Detect which cell encompasses the target text, then output its (X, Y) center coordinate. 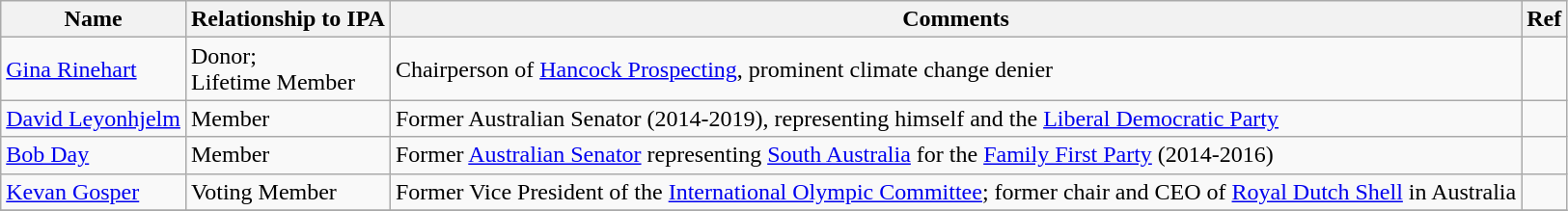
Donor;Lifetime Member (288, 69)
Gina Rinehart (94, 69)
Former Vice President of the International Olympic Committee; former chair and CEO of Royal Dutch Shell in Australia (955, 192)
Former Australian Senator representing South Australia for the Family First Party (2014-2016) (955, 155)
Ref (1544, 19)
Kevan Gosper (94, 192)
Comments (955, 19)
Relationship to IPA (288, 19)
Name (94, 19)
David Leyonhjelm (94, 119)
Chairperson of Hancock Prospecting, prominent climate change denier (955, 69)
Bob Day (94, 155)
Voting Member (288, 192)
Former Australian Senator (2014-2019), representing himself and the Liberal Democratic Party (955, 119)
